Pinpoint the cell where the given text exists, returning its [X, Y] midpoint coordinate. 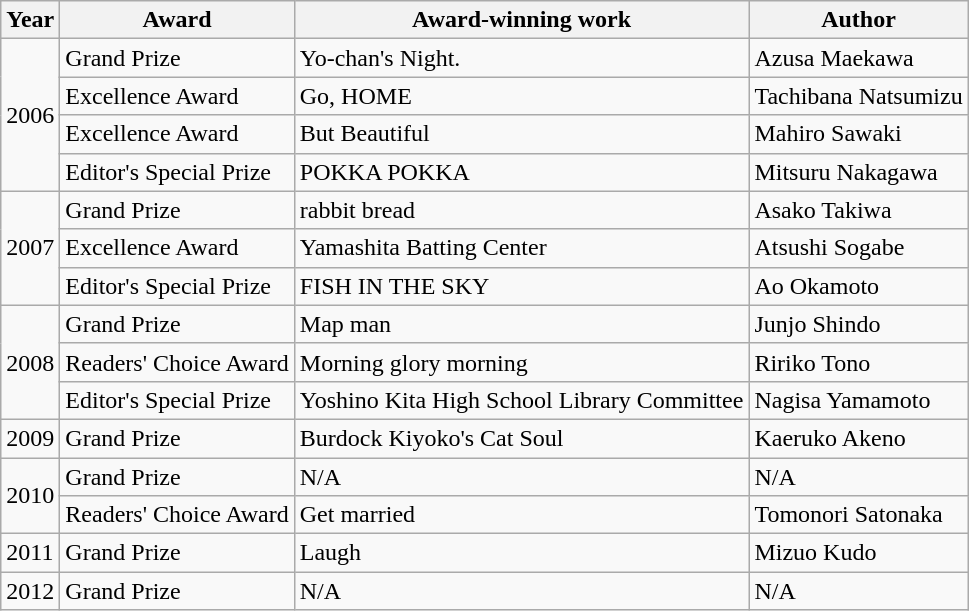
Asako Takiwa [858, 210]
Mahiro Sawaki [858, 134]
Author [858, 20]
Laugh [522, 553]
Tachibana Natsumizu [858, 96]
Yo-chan's Night. [522, 58]
Ririko Tono [858, 362]
Award-winning work [522, 20]
2009 [30, 438]
Get married [522, 515]
2008 [30, 362]
FISH IN THE SKY [522, 286]
Yoshino Kita High School Library Committee [522, 400]
Go, HOME [522, 96]
2007 [30, 248]
rabbit bread [522, 210]
2012 [30, 591]
Year [30, 20]
POKKA POKKA [522, 172]
Yamashita Batting Center [522, 248]
Ao Okamoto [858, 286]
2011 [30, 553]
Kaeruko Akeno [858, 438]
Map man [522, 324]
Mitsuru Nakagawa [858, 172]
Award [177, 20]
Tomonori Satonaka [858, 515]
But Beautiful [522, 134]
2006 [30, 115]
Mizuo Kudo [858, 553]
Burdock Kiyoko's Cat Soul [522, 438]
Atsushi Sogabe [858, 248]
Morning glory morning [522, 362]
Nagisa Yamamoto [858, 400]
Junjo Shindo [858, 324]
2010 [30, 496]
Azusa Maekawa [858, 58]
